Capture the cell that displays the provided text and extract its (X, Y) central coordinate. 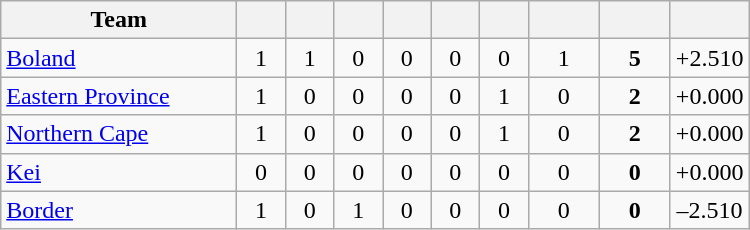
Team (119, 20)
+2.510 (710, 58)
Kei (119, 172)
Boland (119, 58)
Border (119, 210)
–2.510 (710, 210)
5 (634, 58)
Eastern Province (119, 96)
Northern Cape (119, 134)
